From the cell containing the given text, extract its center point as [x, y] coordinate. 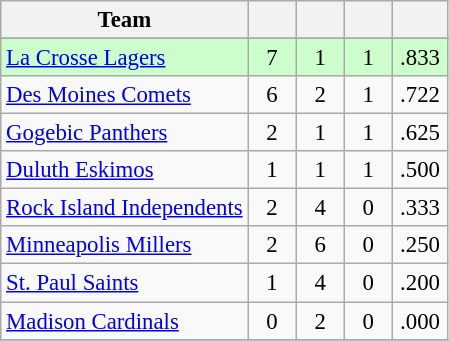
.200 [420, 283]
Duluth Eskimos [124, 170]
Madison Cardinals [124, 321]
.833 [420, 58]
.722 [420, 95]
.000 [420, 321]
Des Moines Comets [124, 95]
Minneapolis Millers [124, 245]
.250 [420, 245]
Gogebic Panthers [124, 133]
La Crosse Lagers [124, 58]
.625 [420, 133]
Team [124, 20]
Rock Island Independents [124, 208]
.333 [420, 208]
St. Paul Saints [124, 283]
7 [272, 58]
.500 [420, 170]
